Provide the (x, y) coordinate of the cell's center where the given text is located.  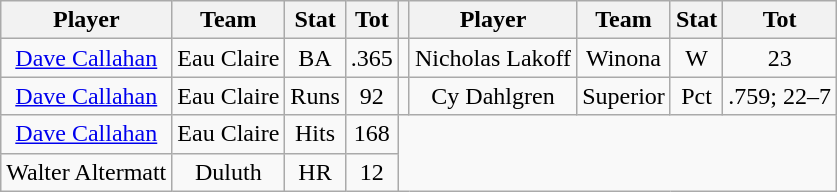
Cy Dahlgren (492, 96)
W (696, 58)
Superior (624, 96)
92 (372, 96)
Pct (696, 96)
.759; 22–7 (780, 96)
Runs (315, 96)
BA (315, 58)
Walter Altermatt (86, 172)
168 (372, 134)
Nicholas Lakoff (492, 58)
.365 (372, 58)
HR (315, 172)
Duluth (228, 172)
23 (780, 58)
Hits (315, 134)
Winona (624, 58)
12 (372, 172)
